Determine the (x, y) coordinate at the center of the cell enclosing the given text.  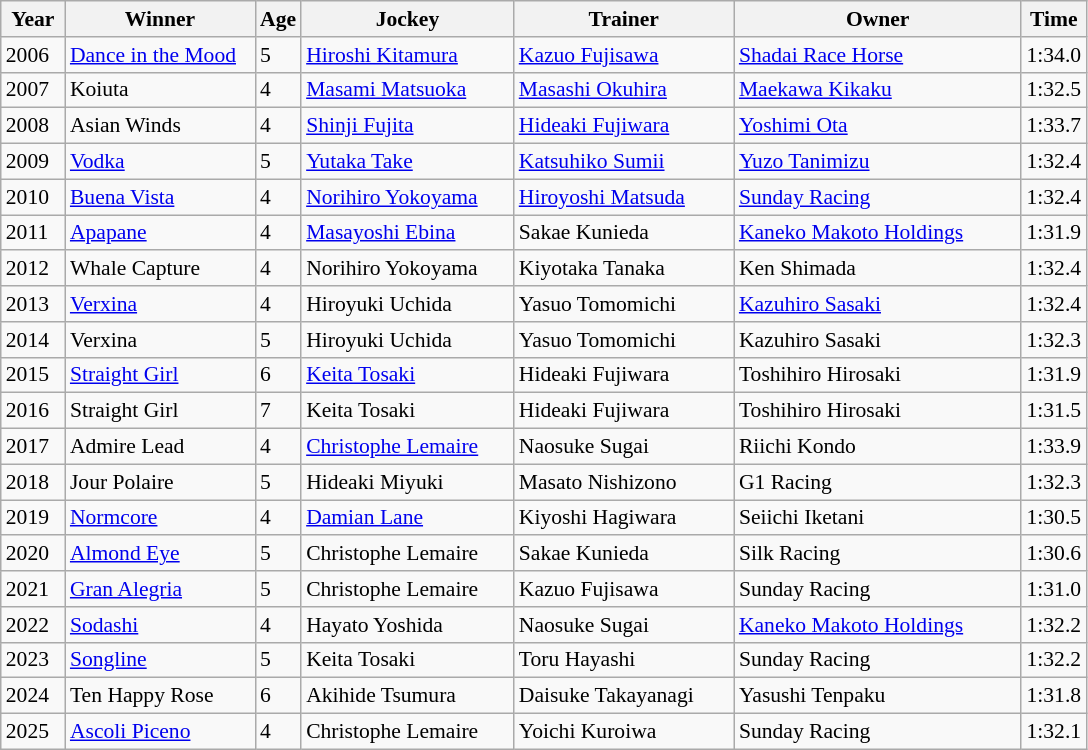
Sodashi (160, 625)
Admire Lead (160, 447)
Hideaki Miyuki (408, 482)
Yuzo Tanimizu (878, 162)
Time (1054, 19)
Shadai Race Horse (878, 55)
Gran Alegria (160, 589)
2016 (33, 411)
Hayato Yoshida (408, 625)
G1 Racing (878, 482)
Toru Hayashi (624, 660)
1:30.6 (1054, 554)
Damian Lane (408, 518)
Trainer (624, 19)
Masato Nishizono (624, 482)
1:32.5 (1054, 90)
2009 (33, 162)
2010 (33, 197)
2024 (33, 696)
2022 (33, 625)
2014 (33, 340)
Yutaka Take (408, 162)
Kiyotaka Tanaka (624, 269)
1:30.5 (1054, 518)
Yasushi Tenpaku (878, 696)
Silk Racing (878, 554)
2020 (33, 554)
2023 (33, 660)
1:33.7 (1054, 126)
Jockey (408, 19)
2021 (33, 589)
Normcore (160, 518)
2013 (33, 304)
1:31.0 (1054, 589)
Akihide Tsumura (408, 696)
Hiroyoshi Matsuda (624, 197)
2015 (33, 375)
7 (278, 411)
2019 (33, 518)
2006 (33, 55)
2007 (33, 90)
Maekawa Kikaku (878, 90)
2011 (33, 233)
Age (278, 19)
Seiichi Iketani (878, 518)
1:31.8 (1054, 696)
Asian Winds (160, 126)
Vodka (160, 162)
Songline (160, 660)
2008 (33, 126)
Whale Capture (160, 269)
Daisuke Takayanagi (624, 696)
Buena Vista (160, 197)
2018 (33, 482)
Ken Shimada (878, 269)
Owner (878, 19)
Year (33, 19)
2025 (33, 732)
Koiuta (160, 90)
2012 (33, 269)
Apapane (160, 233)
Winner (160, 19)
1:34.0 (1054, 55)
Hiroshi Kitamura (408, 55)
Jour Polaire (160, 482)
Ten Happy Rose (160, 696)
Yoshimi Ota (878, 126)
2017 (33, 447)
Shinji Fujita (408, 126)
Katsuhiko Sumii (624, 162)
Yoichi Kuroiwa (624, 732)
Kiyoshi Hagiwara (624, 518)
Masami Matsuoka (408, 90)
1:33.9 (1054, 447)
Dance in the Mood (160, 55)
Masayoshi Ebina (408, 233)
Almond Eye (160, 554)
Riichi Kondo (878, 447)
1:31.5 (1054, 411)
Masashi Okuhira (624, 90)
Ascoli Piceno (160, 732)
1:32.1 (1054, 732)
